Return [X, Y] of the center of cell containing provided text 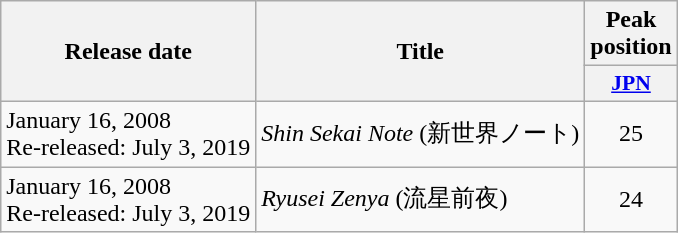
25 [631, 134]
JPN [631, 84]
Shin Sekai Note (新世界ノート) [420, 134]
Release date [128, 52]
Peak position [631, 34]
24 [631, 198]
Ryusei Zenya (流星前夜) [420, 198]
Title [420, 52]
